Search for the cell housing the specified text and yield its (X, Y) center coordinate. 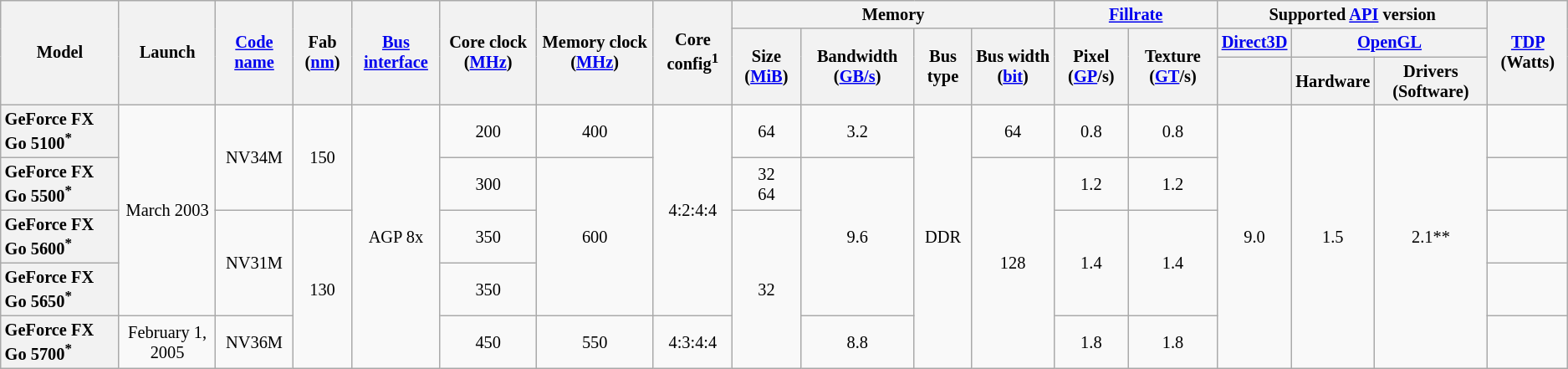
GeForce FX Go 5700* (60, 341)
Launch (167, 52)
9.0 (1254, 236)
Core clock (MHz) (488, 52)
Supported API version (1353, 14)
4:2:4:4 (692, 210)
400 (595, 131)
OpenGL (1389, 43)
GeForce FX Go 5500* (60, 184)
Drivers (Software) (1431, 81)
Bus width (bit) (1014, 67)
Size (MiB) (766, 67)
Bus interface (396, 52)
Direct3D (1254, 43)
TDP (Watts) (1528, 52)
2.1** (1431, 236)
Core config1 (692, 52)
3.2 (857, 131)
Bandwidth (GB/s) (857, 67)
Memory clock (MHz) (595, 52)
NV34M (254, 157)
March 2003 (167, 210)
GeForce FX Go 5100* (60, 131)
4:3:4:4 (692, 341)
Bus type (942, 67)
Fillrate (1136, 14)
150 (323, 157)
AGP 8x (396, 236)
1.5 (1333, 236)
300 (488, 184)
200 (488, 131)
DDR (942, 236)
February 1, 2005 (167, 341)
600 (595, 236)
GeForce FX Go 5600* (60, 236)
3264 (766, 184)
450 (488, 341)
NV31M (254, 263)
9.6 (857, 236)
550 (595, 341)
Memory (893, 14)
8.8 (857, 341)
Code name (254, 52)
GeForce FX Go 5650* (60, 290)
NV36M (254, 341)
128 (1014, 263)
32 (766, 290)
Fab (nm) (323, 52)
Model (60, 52)
130 (323, 290)
Pixel (GP/s) (1092, 67)
Hardware (1333, 81)
Texture (GT/s) (1172, 67)
